Return the (X, Y) coordinate for the center point of the cell that contains the specified text.  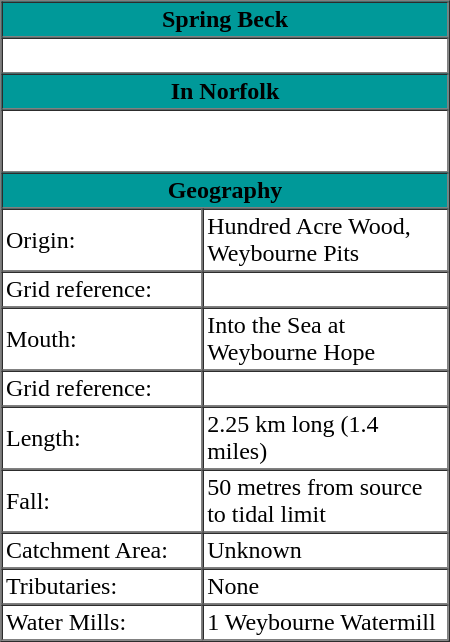
Geography (226, 190)
None (326, 586)
Mouth: (102, 340)
Fall: (102, 502)
Catchment Area: (102, 550)
Tributaries: (102, 586)
Length: (102, 438)
Spring Beck (226, 20)
Into the Sea at Weybourne Hope (326, 340)
Unknown (326, 550)
1 Weybourne Watermill (326, 622)
50 metres from source to tidal limit (326, 502)
Water Mills: (102, 622)
Origin: (102, 240)
In Norfolk (226, 92)
2.25 km long (1.4 miles) (326, 438)
Hundred Acre Wood, Weybourne Pits (326, 240)
